For the text-containing cell, return its midpoint in (X, Y) coordinate format. 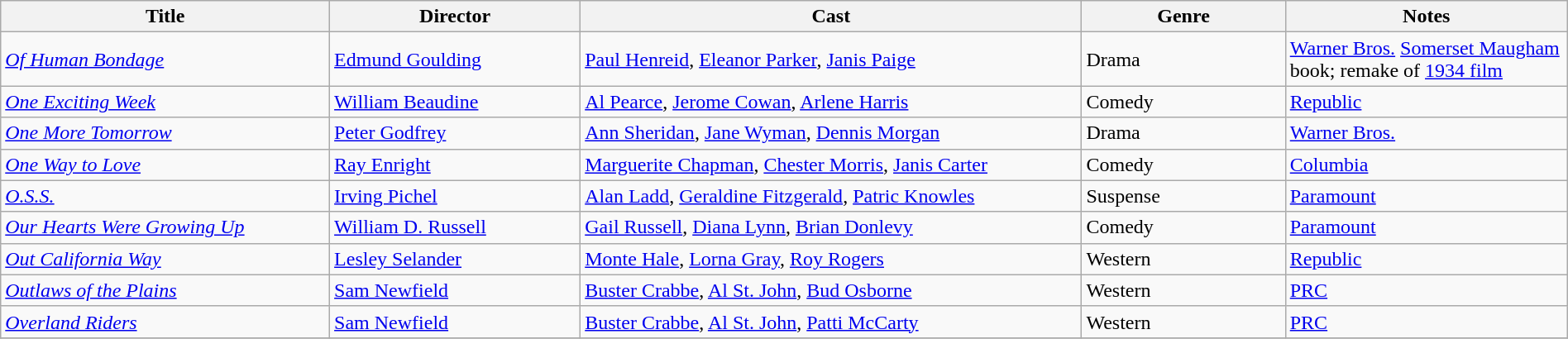
Marguerite Chapman, Chester Morris, Janis Carter (831, 165)
Ann Sheridan, Jane Wyman, Dennis Morgan (831, 133)
Our Hearts Were Growing Up (165, 227)
Genre (1183, 17)
William D. Russell (455, 227)
One Exciting Week (165, 102)
Out California Way (165, 259)
Of Human Bondage (165, 60)
Warner Bros. (1426, 133)
Suspense (1183, 196)
O.S.S. (165, 196)
One Way to Love (165, 165)
Lesley Selander (455, 259)
Al Pearce, Jerome Cowan, Arlene Harris (831, 102)
Notes (1426, 17)
Buster Crabbe, Al St. John, Patti McCarty (831, 322)
One More Tomorrow (165, 133)
Title (165, 17)
Alan Ladd, Geraldine Fitzgerald, Patric Knowles (831, 196)
Buster Crabbe, Al St. John, Bud Osborne (831, 290)
Warner Bros. Somerset Maugham book; remake of 1934 film (1426, 60)
Monte Hale, Lorna Gray, Roy Rogers (831, 259)
Overland Riders (165, 322)
Ray Enright (455, 165)
Paul Henreid, Eleanor Parker, Janis Paige (831, 60)
Irving Pichel (455, 196)
Peter Godfrey (455, 133)
Edmund Goulding (455, 60)
Outlaws of the Plains (165, 290)
Gail Russell, Diana Lynn, Brian Donlevy (831, 227)
Director (455, 17)
Columbia (1426, 165)
Cast (831, 17)
William Beaudine (455, 102)
